Extract the (X, Y) coordinate from the center of the cell holding the provided text.  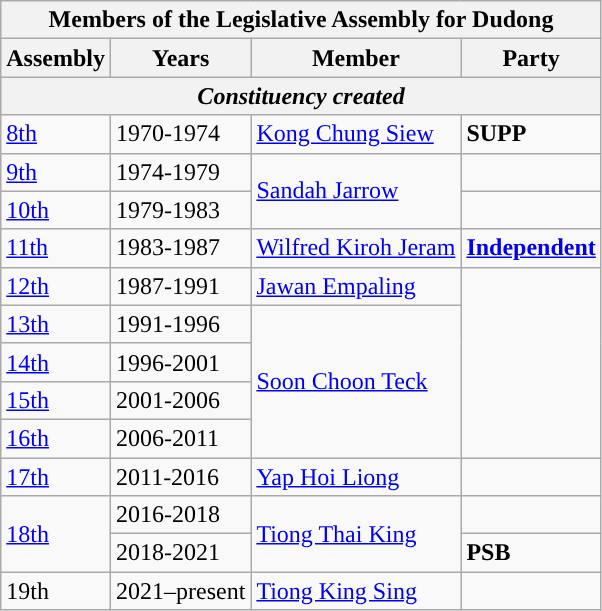
Jawan Empaling (356, 286)
15th (56, 400)
1979-1983 (180, 210)
2006-2011 (180, 438)
2021–present (180, 591)
1974-1979 (180, 172)
Member (356, 58)
17th (56, 477)
Tiong King Sing (356, 591)
1983-1987 (180, 248)
Yap Hoi Liong (356, 477)
12th (56, 286)
Party (531, 58)
Years (180, 58)
1987-1991 (180, 286)
2016-2018 (180, 515)
9th (56, 172)
18th (56, 534)
10th (56, 210)
Independent (531, 248)
Sandah Jarrow (356, 191)
2018-2021 (180, 553)
1970-1974 (180, 134)
2001-2006 (180, 400)
Soon Choon Teck (356, 381)
Wilfred Kiroh Jeram (356, 248)
1996-2001 (180, 362)
19th (56, 591)
1991-1996 (180, 324)
Members of the Legislative Assembly for Dudong (302, 20)
13th (56, 324)
16th (56, 438)
14th (56, 362)
Assembly (56, 58)
SUPP (531, 134)
Tiong Thai King (356, 534)
11th (56, 248)
PSB (531, 553)
Kong Chung Siew (356, 134)
2011-2016 (180, 477)
Constituency created (302, 96)
8th (56, 134)
